Capture the cell that displays the provided text and extract its [x, y] central coordinate. 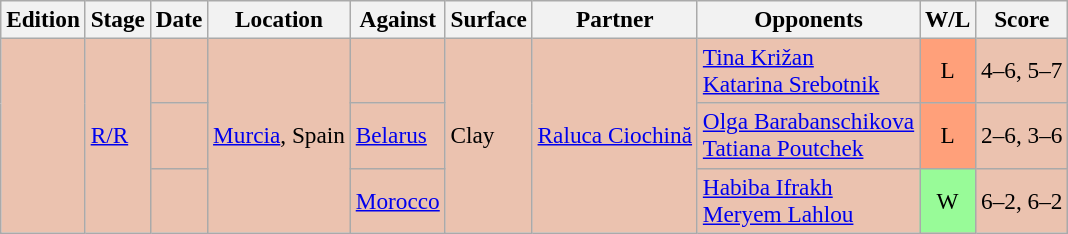
Morocco [398, 200]
Score [1022, 19]
Opponents [808, 19]
Raluca Ciochină [614, 135]
Habiba Ifrakh Meryem Lahlou [808, 200]
Against [398, 19]
W/L [948, 19]
Murcia, Spain [280, 135]
W [948, 200]
Tina Križan Katarina Srebotnik [808, 70]
Partner [614, 19]
Clay [488, 135]
Surface [488, 19]
R/R [118, 135]
Edition [44, 19]
Belarus [398, 136]
Date [178, 19]
Stage [118, 19]
Location [280, 19]
Olga Barabanschikova Tatiana Poutchek [808, 136]
4–6, 5–7 [1022, 70]
6–2, 6–2 [1022, 200]
2–6, 3–6 [1022, 136]
